Extract the [x, y] coordinate from the center of the cell holding the provided text.  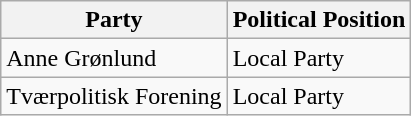
Party [114, 20]
Tværpolitisk Forening [114, 96]
Anne Grønlund [114, 58]
Political Position [319, 20]
